From the cell containing the given text, extract its center point as (X, Y) coordinate. 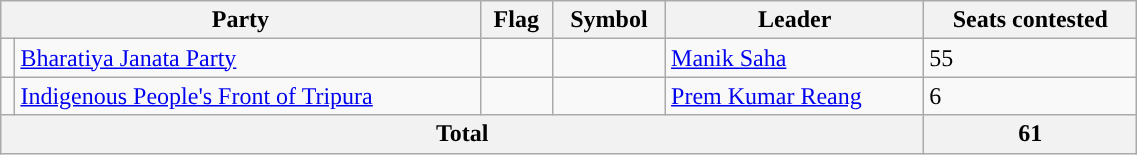
Flag (516, 20)
Leader (795, 20)
Bharatiya Janata Party (248, 58)
Party (240, 20)
Total (462, 134)
Manik Saha (795, 58)
61 (1030, 134)
55 (1030, 58)
Indigenous People's Front of Tripura (248, 96)
Prem Kumar Reang (795, 96)
6 (1030, 96)
Symbol (608, 20)
Seats contested (1030, 20)
